Output the (x, y) coordinate of the center of the cell containing the given text.  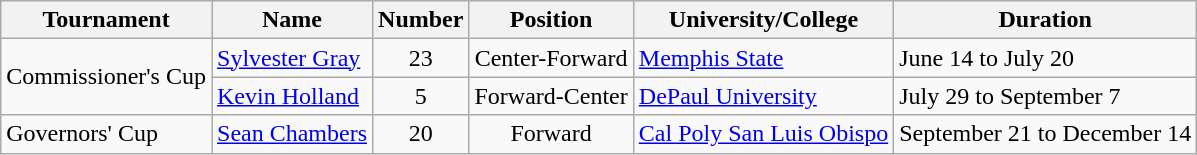
5 (421, 96)
Number (421, 20)
Sean Chambers (292, 134)
June 14 to July 20 (1046, 58)
Position (551, 20)
University/College (763, 20)
23 (421, 58)
20 (421, 134)
Duration (1046, 20)
Memphis State (763, 58)
Kevin Holland (292, 96)
DePaul University (763, 96)
Forward-Center (551, 96)
Name (292, 20)
Governors' Cup (106, 134)
Forward (551, 134)
July 29 to September 7 (1046, 96)
Center-Forward (551, 58)
Cal Poly San Luis Obispo (763, 134)
September 21 to December 14 (1046, 134)
Tournament (106, 20)
Commissioner's Cup (106, 77)
Sylvester Gray (292, 58)
